Scan for the cell matching the given text and deliver its (X, Y) coordinate at center. 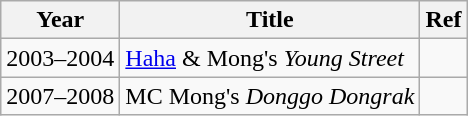
Title (270, 20)
2007–2008 (60, 96)
Ref (444, 20)
Haha & Mong's Young Street (270, 58)
MC Mong's Donggo Dongrak (270, 96)
Year (60, 20)
2003–2004 (60, 58)
